Detect which cell encompasses the target text, then output its [X, Y] center coordinate. 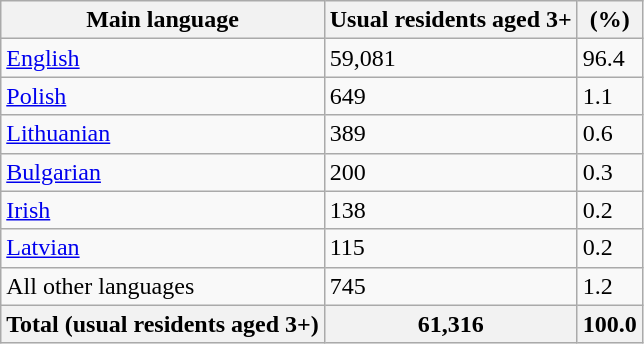
Irish [162, 210]
0.6 [610, 134]
(%) [610, 20]
0.3 [610, 172]
61,316 [450, 324]
Lithuanian [162, 134]
59,081 [450, 58]
Main language [162, 20]
Bulgarian [162, 172]
1.2 [610, 286]
100.0 [610, 324]
1.1 [610, 96]
200 [450, 172]
115 [450, 248]
All other languages [162, 286]
649 [450, 96]
Polish [162, 96]
Usual residents aged 3+ [450, 20]
389 [450, 134]
96.4 [610, 58]
Total (usual residents aged 3+) [162, 324]
745 [450, 286]
Latvian [162, 248]
English [162, 58]
138 [450, 210]
